Identify which cell holds the provided text, then report its (x, y) central coordinate. 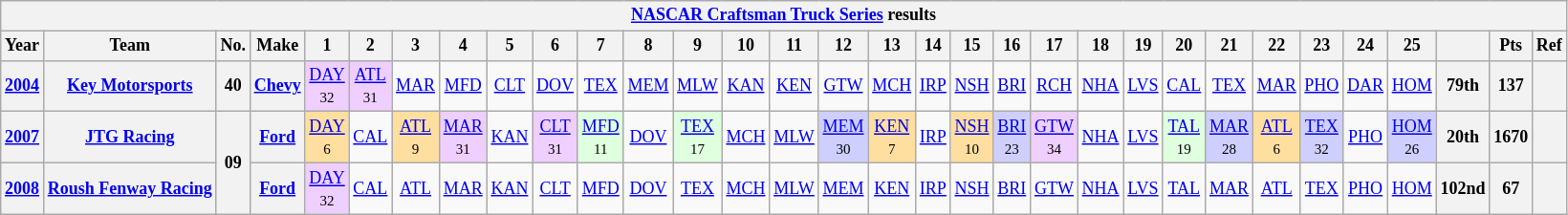
2007 (23, 138)
7 (600, 46)
10 (746, 46)
12 (843, 46)
5 (510, 46)
DAY6 (327, 138)
DAR (1365, 86)
JTG Racing (130, 138)
21 (1230, 46)
8 (648, 46)
2008 (23, 188)
67 (1511, 188)
MAR31 (463, 138)
Make (277, 46)
NSH10 (971, 138)
20 (1184, 46)
No. (233, 46)
9 (698, 46)
RCH (1055, 86)
Key Motorsports (130, 86)
09 (233, 162)
79th (1463, 86)
TAL (1184, 188)
MEM30 (843, 138)
HOM26 (1411, 138)
23 (1321, 46)
11 (794, 46)
19 (1143, 46)
20th (1463, 138)
Ref (1549, 46)
1670 (1511, 138)
GTW34 (1055, 138)
TEX32 (1321, 138)
ATL6 (1276, 138)
22 (1276, 46)
Roush Fenway Racing (130, 188)
14 (933, 46)
TAL19 (1184, 138)
NASCAR Craftsman Truck Series results (784, 15)
1 (327, 46)
40 (233, 86)
Pts (1511, 46)
MAR28 (1230, 138)
6 (555, 46)
18 (1100, 46)
CLT31 (555, 138)
3 (416, 46)
16 (1012, 46)
Chevy (277, 86)
ATL31 (371, 86)
17 (1055, 46)
TEX17 (698, 138)
137 (1511, 86)
BRI23 (1012, 138)
15 (971, 46)
13 (892, 46)
4 (463, 46)
Team (130, 46)
25 (1411, 46)
Year (23, 46)
KEN7 (892, 138)
MFD11 (600, 138)
102nd (1463, 188)
2004 (23, 86)
2 (371, 46)
24 (1365, 46)
ATL9 (416, 138)
